For the text-containing cell, return its midpoint in (X, Y) coordinate format. 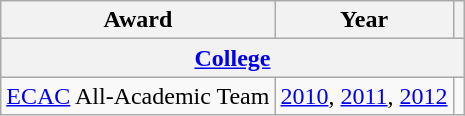
2010, 2011, 2012 (364, 96)
College (232, 58)
ECAC All-Academic Team (138, 96)
Award (138, 20)
Year (364, 20)
